Pinpoint the cell where the given text exists, returning its (x, y) midpoint coordinate. 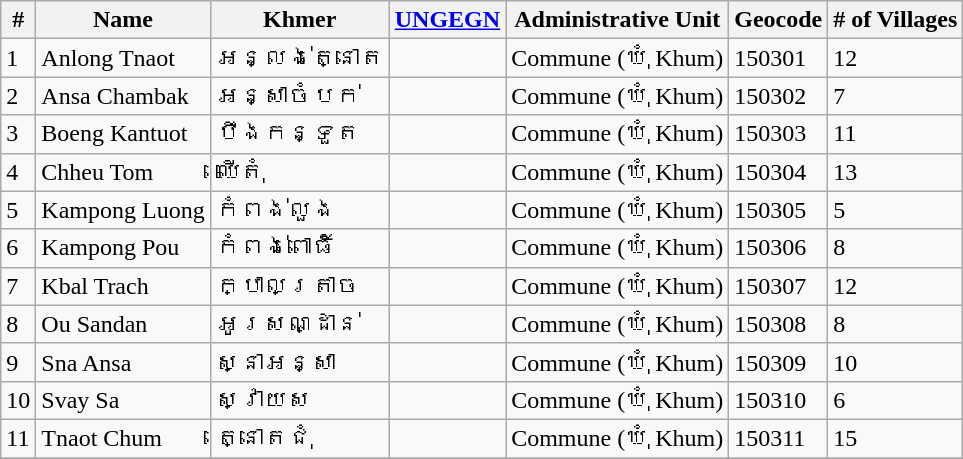
13 (896, 172)
ស្វាយស (300, 400)
150311 (778, 438)
ឈើតុំ (300, 172)
150309 (778, 362)
កំពង់ពោធិ៍ (300, 248)
# (18, 20)
UNGEGN (447, 20)
អូរសណ្ដាន់ (300, 324)
Kampong Luong (123, 210)
150301 (778, 58)
Sna Ansa (123, 362)
Svay Sa (123, 400)
1 (18, 58)
Boeng Kantuot (123, 134)
អន្លង់ត្នោត (300, 58)
Kampong Pou (123, 248)
4 (18, 172)
Khmer (300, 20)
Kbal Trach (123, 286)
Ou Sandan (123, 324)
150304 (778, 172)
15 (896, 438)
ត្នោតជុំ (300, 438)
150308 (778, 324)
9 (18, 362)
អន្សាចំបក់ (300, 96)
150305 (778, 210)
# of Villages (896, 20)
ក្បាលត្រាច (300, 286)
150302 (778, 96)
3 (18, 134)
Name (123, 20)
Administrative Unit (618, 20)
150303 (778, 134)
2 (18, 96)
150307 (778, 286)
Anlong Tnaot (123, 58)
ស្នាអន្សា (300, 362)
Geocode (778, 20)
150310 (778, 400)
150306 (778, 248)
បឹងកន្ទួត (300, 134)
កំពង់លួង (300, 210)
Ansa Chambak (123, 96)
Chheu Tom (123, 172)
Tnaot Chum (123, 438)
